For the text-containing cell, return its midpoint in (X, Y) coordinate format. 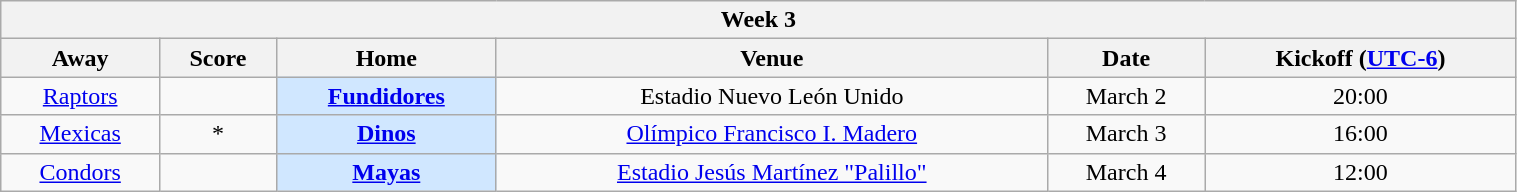
Estadio Nuevo León Unido (772, 96)
Mexicas (80, 134)
Fundidores (386, 96)
Dinos (386, 134)
Kickoff (UTC-6) (1360, 58)
Week 3 (758, 20)
Home (386, 58)
March 3 (1126, 134)
20:00 (1360, 96)
March 2 (1126, 96)
Condors (80, 172)
March 4 (1126, 172)
Mayas (386, 172)
Olímpico Francisco I. Madero (772, 134)
* (218, 134)
Date (1126, 58)
Raptors (80, 96)
12:00 (1360, 172)
Venue (772, 58)
Away (80, 58)
Estadio Jesús Martínez "Palillo" (772, 172)
16:00 (1360, 134)
Score (218, 58)
